Pinpoint the cell where the given text exists, returning its [X, Y] midpoint coordinate. 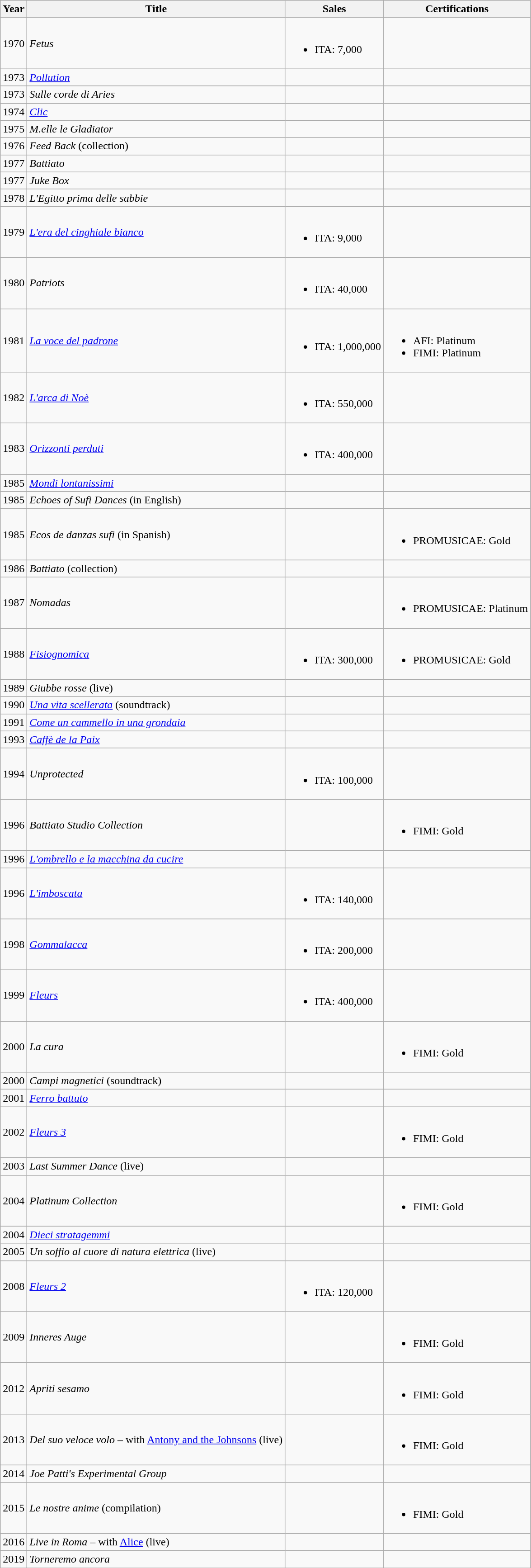
Echoes of Sufi Dances (in English) [156, 500]
Come un cammello in una grondaia [156, 722]
Pollution [156, 77]
1989 [14, 688]
Feed Back (collection) [156, 146]
Ecos de danzas sufi (in Spanish) [156, 535]
Fisiognomica [156, 654]
Orizzonti perduti [156, 449]
ITA: 550,000 [334, 398]
1983 [14, 449]
Year [14, 9]
PROMUSICAE: Platinum [457, 602]
Le nostre anime (compilation) [156, 1508]
1974 [14, 112]
Inneres Auge [156, 1337]
Title [156, 9]
ITA: 200,000 [334, 944]
Giubbe rosse (live) [156, 688]
Juke Box [156, 180]
ITA: 100,000 [334, 773]
1976 [14, 146]
Joe Patti's Experimental Group [156, 1473]
2005 [14, 1252]
Certifications [457, 9]
ITA: 7,000 [334, 43]
1987 [14, 602]
Dieci stratagemmi [156, 1235]
Una vita scellerata (soundtrack) [156, 705]
1991 [14, 722]
1990 [14, 705]
La cura [156, 1047]
1970 [14, 43]
1998 [14, 944]
1988 [14, 654]
Fleurs 3 [156, 1132]
Battiato (collection) [156, 568]
Torneremo ancora [156, 1559]
2012 [14, 1388]
ITA: 300,000 [334, 654]
Last Summer Dance (live) [156, 1166]
1993 [14, 739]
1978 [14, 198]
ITA: 40,000 [334, 283]
1982 [14, 398]
2001 [14, 1098]
L'imboscata [156, 893]
Unprotected [156, 773]
2003 [14, 1166]
1980 [14, 283]
L'era del cinghiale bianco [156, 232]
Clic [156, 112]
L'ombrello e la macchina da cucire [156, 859]
ITA: 120,000 [334, 1286]
ITA: 9,000 [334, 232]
Fleurs [156, 996]
Caffè de la Paix [156, 739]
2016 [14, 1542]
L'arca di Noè [156, 398]
ITA: 1,000,000 [334, 340]
Mondi lontanissimi [156, 483]
1986 [14, 568]
La voce del padrone [156, 340]
Apriti sesamo [156, 1388]
1994 [14, 773]
Fetus [156, 43]
2019 [14, 1559]
1975 [14, 129]
Un soffio al cuore di natura elettrica (live) [156, 1252]
AFI: PlatinumFIMI: Platinum [457, 340]
1981 [14, 340]
Platinum Collection [156, 1200]
2002 [14, 1132]
L'Egitto prima delle sabbie [156, 198]
Campi magnetici (soundtrack) [156, 1081]
1999 [14, 996]
2013 [14, 1439]
Sales [334, 9]
2015 [14, 1508]
Battiato Studio Collection [156, 825]
Sulle corde di Aries [156, 95]
Fleurs 2 [156, 1286]
Live in Roma – with Alice (live) [156, 1542]
Ferro battuto [156, 1098]
2009 [14, 1337]
Gommalacca [156, 944]
1979 [14, 232]
Patriots [156, 283]
Del suo veloce volo – with Antony and the Johnsons (live) [156, 1439]
Battiato [156, 163]
ITA: 140,000 [334, 893]
2008 [14, 1286]
2014 [14, 1473]
Nomadas [156, 602]
M.elle le Gladiator [156, 129]
